From the cell containing the given text, extract its center point as (x, y) coordinate. 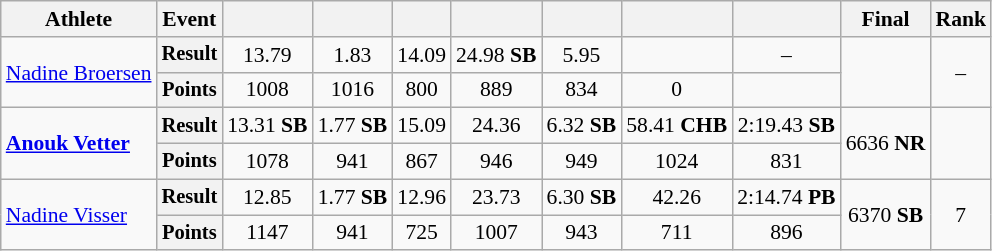
12.85 (268, 197)
Nadine Visser (79, 214)
946 (496, 162)
1.83 (353, 55)
2:14.74 PB (786, 197)
896 (786, 233)
Event (190, 19)
Athlete (79, 19)
1016 (353, 90)
6.30 SB (582, 197)
711 (676, 233)
13.31 SB (268, 126)
725 (422, 233)
6370 SB (886, 214)
7 (960, 214)
1008 (268, 90)
24.36 (496, 126)
14.09 (422, 55)
800 (422, 90)
6.32 SB (582, 126)
15.09 (422, 126)
1078 (268, 162)
58.41 CHB (676, 126)
889 (496, 90)
13.79 (268, 55)
6636 NR (886, 144)
24.98 SB (496, 55)
949 (582, 162)
867 (422, 162)
0 (676, 90)
23.73 (496, 197)
831 (786, 162)
1147 (268, 233)
834 (582, 90)
Rank (960, 19)
5.95 (582, 55)
Nadine Broersen (79, 72)
943 (582, 233)
1024 (676, 162)
Final (886, 19)
2:19.43 SB (786, 126)
42.26 (676, 197)
Anouk Vetter (79, 144)
1007 (496, 233)
12.96 (422, 197)
